Output the [x, y] coordinate of the center of the cell containing the given text.  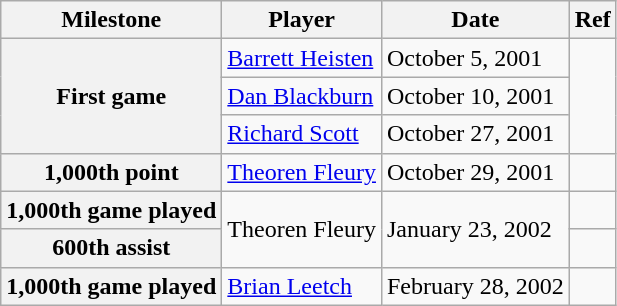
1,000th point [112, 172]
First game [112, 96]
Milestone [112, 20]
Player [302, 20]
Barrett Heisten [302, 58]
Dan Blackburn [302, 96]
October 10, 2001 [475, 96]
October 27, 2001 [475, 134]
Richard Scott [302, 134]
October 5, 2001 [475, 58]
Ref [592, 20]
Brian Leetch [302, 286]
600th assist [112, 248]
January 23, 2002 [475, 229]
February 28, 2002 [475, 286]
October 29, 2001 [475, 172]
Date [475, 20]
